Detect which cell encompasses the target text, then output its [x, y] center coordinate. 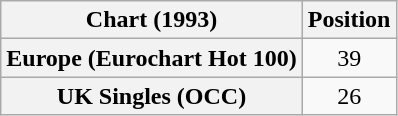
26 [349, 96]
Position [349, 20]
Chart (1993) [152, 20]
UK Singles (OCC) [152, 96]
Europe (Eurochart Hot 100) [152, 58]
39 [349, 58]
